Locate the cell with the specified text and output its [x, y] center coordinate. 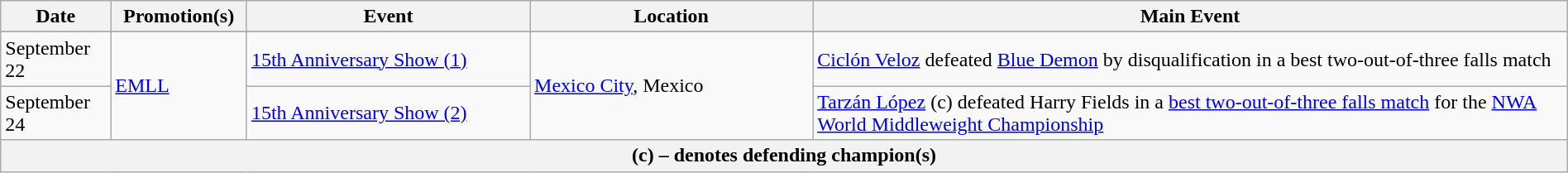
Event [388, 17]
Mexico City, Mexico [672, 86]
Promotion(s) [179, 17]
Location [672, 17]
(c) – denotes defending champion(s) [784, 156]
15th Anniversary Show (2) [388, 113]
September 22 [56, 60]
15th Anniversary Show (1) [388, 60]
September 24 [56, 113]
EMLL [179, 86]
Main Event [1191, 17]
Tarzán López (c) defeated Harry Fields in a best two-out-of-three falls match for the NWA World Middleweight Championship [1191, 113]
Ciclón Veloz defeated Blue Demon by disqualification in a best two-out-of-three falls match [1191, 60]
Date [56, 17]
